Pinpoint the cell where the given text exists, returning its (X, Y) midpoint coordinate. 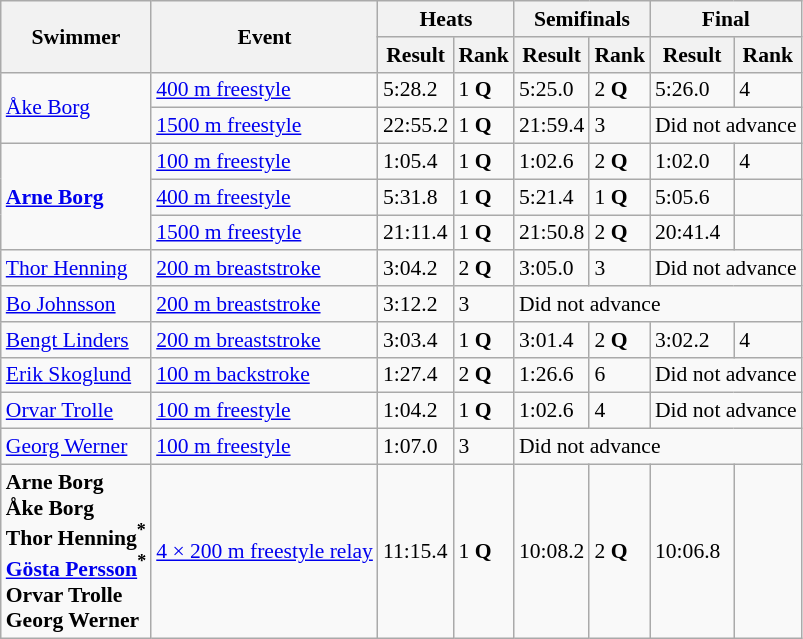
10:06.8 (692, 552)
100 m backstroke (264, 375)
5:25.0 (552, 90)
Arne Borg Åke Borg Thor Henning* Gösta Persson* Orvar Trolle Georg Werner (76, 552)
Event (264, 36)
6 (620, 375)
Bo Johnsson (76, 304)
11:15.4 (416, 552)
3:01.4 (552, 340)
1:07.0 (416, 447)
Thor Henning (76, 269)
21:50.8 (552, 233)
Bengt Linders (76, 340)
20:41.4 (692, 233)
5:21.4 (552, 197)
22:55.2 (416, 126)
Orvar Trolle (76, 411)
5:28.2 (416, 90)
Georg Werner (76, 447)
4 × 200 m freestyle relay (264, 552)
3:03.4 (416, 340)
Åke Borg (76, 108)
21:11.4 (416, 233)
Erik Skoglund (76, 375)
3:04.2 (416, 269)
Final (726, 19)
1:04.2 (416, 411)
Swimmer (76, 36)
3:12.2 (416, 304)
1:02.0 (692, 162)
21:59.4 (552, 126)
Semifinals (582, 19)
1:26.6 (552, 375)
Arne Borg (76, 198)
1:27.4 (416, 375)
3:05.0 (552, 269)
Heats (446, 19)
3:02.2 (692, 340)
5:05.6 (692, 197)
5:31.8 (416, 197)
5:26.0 (692, 90)
10:08.2 (552, 552)
1:05.4 (416, 162)
